For the text-containing cell, return its midpoint in [x, y] coordinate format. 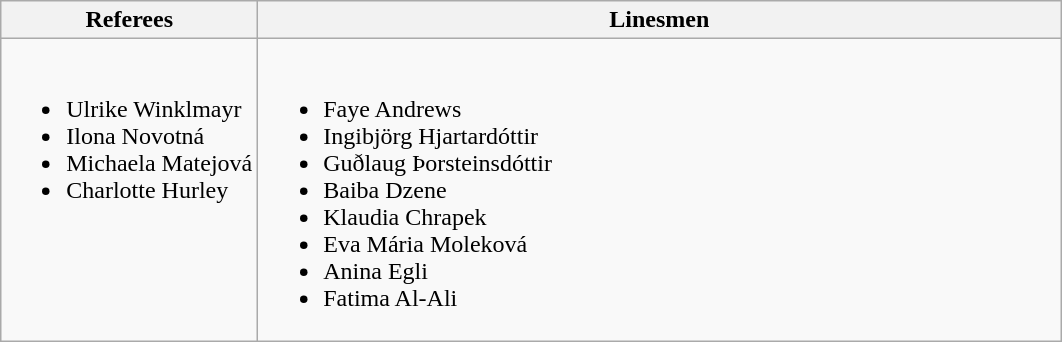
Faye Andrews Ingibjörg Hjartardóttir Guðlaug Þorsteinsdóttir Baiba Dzene Klaudia Chrapek Eva Mária Moleková Anina Egli Fatima Al-Ali [660, 190]
Referees [130, 20]
Linesmen [660, 20]
Ulrike Winklmayr Ilona Novotná Michaela Matejová Charlotte Hurley [130, 190]
